Output the [X, Y] coordinate of the center of the cell containing the given text.  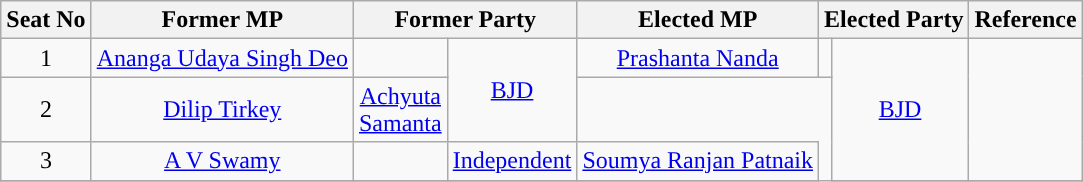
Reference [1026, 20]
Achyuta Samanta [400, 110]
Former MP [222, 20]
3 [46, 161]
2 [46, 110]
Former Party [464, 20]
Ananga Udaya Singh Deo [222, 58]
1 [46, 58]
Independent [512, 161]
Elected MP [698, 20]
Elected Party [894, 20]
Dilip Tirkey [222, 110]
A V Swamy [222, 161]
Soumya Ranjan Patnaik [698, 161]
Seat No [46, 20]
Prashanta Nanda [698, 58]
